From the cell containing the given text, extract its center point as (x, y) coordinate. 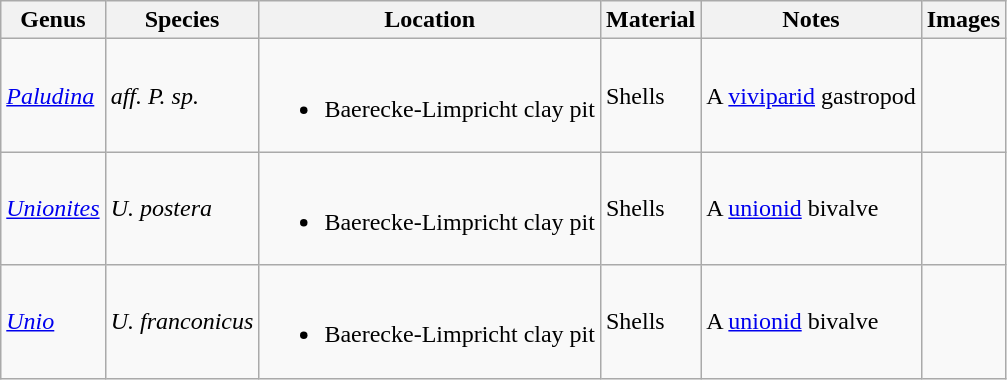
U. postera (182, 208)
Images (963, 20)
Paludina (53, 96)
Material (650, 20)
Notes (811, 20)
Species (182, 20)
Location (430, 20)
Genus (53, 20)
aff. P. sp. (182, 96)
A viviparid gastropod (811, 96)
Unio (53, 322)
Unionites (53, 208)
U. franconicus (182, 322)
